Extract the [X, Y] coordinate from the center of the cell holding the provided text.  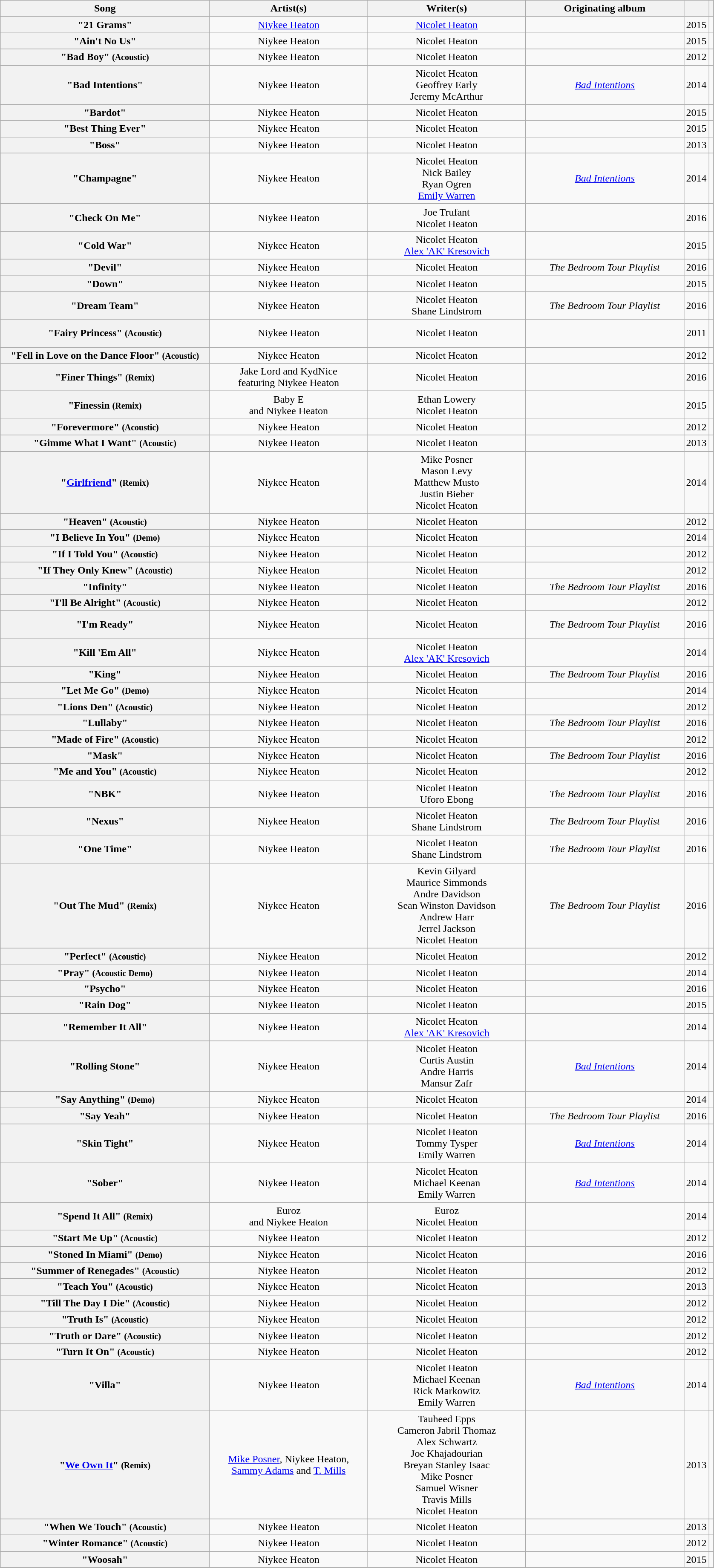
Originating album [605, 9]
"Teach You" (Acoustic) [105, 1287]
"I Believe In You" (Demo) [105, 538]
"Infinity" [105, 586]
Ethan LoweryNicolet Heaton [446, 405]
Kevin GilyardMaurice SimmondsAndre DavidsonSean Winston DavidsonAndrew HarrJerrel JacksonNicolet Heaton [446, 905]
"Mask" [105, 755]
Nicolet HeatonMichael KeenanRick MarkowitzEmily Warren [446, 1385]
"Out The Mud" (Remix) [105, 905]
"Lullaby" [105, 723]
Nicolet HeatonTommy TysperEmily Warren [446, 1144]
"Made of Fire" (Acoustic) [105, 739]
"Finer Things" (Remix) [105, 378]
"Kill 'Em All" [105, 652]
"Ain't No Us" [105, 41]
Artist(s) [289, 9]
Nicolet HeatonUforo Ebong [446, 793]
Mike Posner, Niykee Heaton,Sammy Adams and T. Mills [289, 1464]
EurozNicolet Heaton [446, 1216]
"If I Told You" (Acoustic) [105, 554]
"One Time" [105, 849]
"Fairy Princess" (Acoustic) [105, 333]
Song [105, 9]
"Turn It On" (Acoustic) [105, 1352]
"Skin Tight" [105, 1144]
"Villa" [105, 1385]
"I'll Be Alright" (Acoustic) [105, 602]
"Forevermore" (Acoustic) [105, 427]
"Till The Day I Die" (Acoustic) [105, 1303]
"Gimme What I Want" (Acoustic) [105, 443]
"Lions Den" (Acoustic) [105, 707]
Jake Lord and KydNicefeaturing Niykee Heaton [289, 378]
Joe TrufantNicolet Heaton [446, 217]
"Devil" [105, 267]
Nicolet HeatonGeoffrey EarlyJeremy McArthur [446, 85]
"Heaven" (Acoustic) [105, 522]
"Woosah" [105, 1559]
"When We Touch" (Acoustic) [105, 1527]
"Truth Is" (Acoustic) [105, 1319]
"Boss" [105, 145]
"Stoned In Miami" (Demo) [105, 1254]
"Bad Boy" (Acoustic) [105, 57]
"Let Me Go" (Demo) [105, 691]
"Check On Me" [105, 217]
"Summer of Renegades" (Acoustic) [105, 1271]
"Rain Dog" [105, 1005]
"Fell in Love on the Dance Floor" (Acoustic) [105, 355]
"We Own It" (Remix) [105, 1464]
"Say Yeah" [105, 1116]
"Champagne" [105, 178]
"Down" [105, 283]
"Rolling Stone" [105, 1066]
Tauheed EppsCameron Jabril ThomazAlex SchwartzJoe KhajadourianBreyan Stanley IsaacMike PosnerSamuel WisnerTravis MillsNicolet Heaton [446, 1464]
Nicolet HeatonNick BaileyRyan OgrenEmily Warren [446, 178]
"Pray" (Acoustic Demo) [105, 972]
"NBK" [105, 793]
Writer(s) [446, 9]
Eurozand Niykee Heaton [289, 1216]
"Remember It All" [105, 1027]
"Dream Team" [105, 306]
"Best Thing Ever" [105, 129]
2011 [696, 333]
"Bad Intentions" [105, 85]
Nicolet HeatonCurtis AustinAndre HarrisMansur Zafr [446, 1066]
"Sober" [105, 1183]
"Perfect" (Acoustic) [105, 956]
"Spend It All" (Remix) [105, 1216]
"Psycho" [105, 989]
"Say Anything" (Demo) [105, 1100]
"I'm Ready" [105, 625]
"King" [105, 674]
"Nexus" [105, 821]
Nicolet HeatonMichael KeenanEmily Warren [446, 1183]
"Truth or Dare" (Acoustic) [105, 1335]
Baby Eand Niykee Heaton [289, 405]
"21 Grams" [105, 25]
"Cold War" [105, 245]
"Girlfriend" (Remix) [105, 482]
Mike PosnerMason LevyMatthew MustoJustin BieberNicolet Heaton [446, 482]
"Start Me Up" (Acoustic) [105, 1238]
"Me and You" (Acoustic) [105, 772]
"Bardot" [105, 112]
"Winter Romance" (Acoustic) [105, 1543]
"If They Only Knew" (Acoustic) [105, 570]
"Finessin (Remix) [105, 405]
